Scan for the cell matching the given text and deliver its [x, y] coordinate at center. 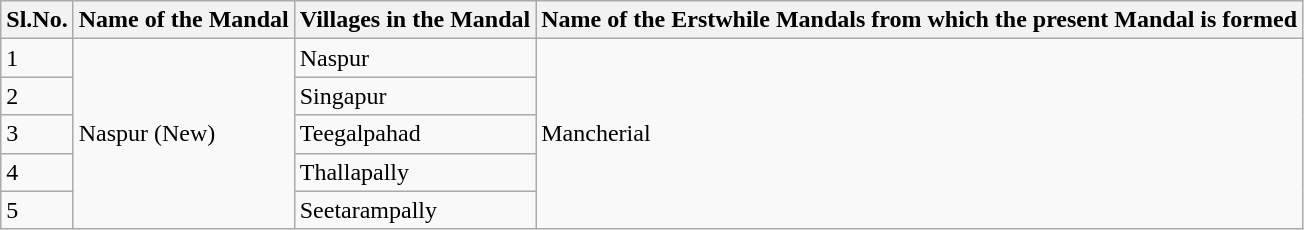
Villages in the Mandal [415, 20]
3 [37, 134]
Naspur (New) [184, 134]
Naspur [415, 58]
Sl.No. [37, 20]
1 [37, 58]
Thallapally [415, 172]
Mancherial [920, 134]
Teegalpahad [415, 134]
Name of the Erstwhile Mandals from which the present Mandal is formed [920, 20]
5 [37, 210]
2 [37, 96]
Seetarampally [415, 210]
Singapur [415, 96]
4 [37, 172]
Name of the Mandal [184, 20]
